Return the [X, Y] coordinate for the center point of the cell that contains the specified text.  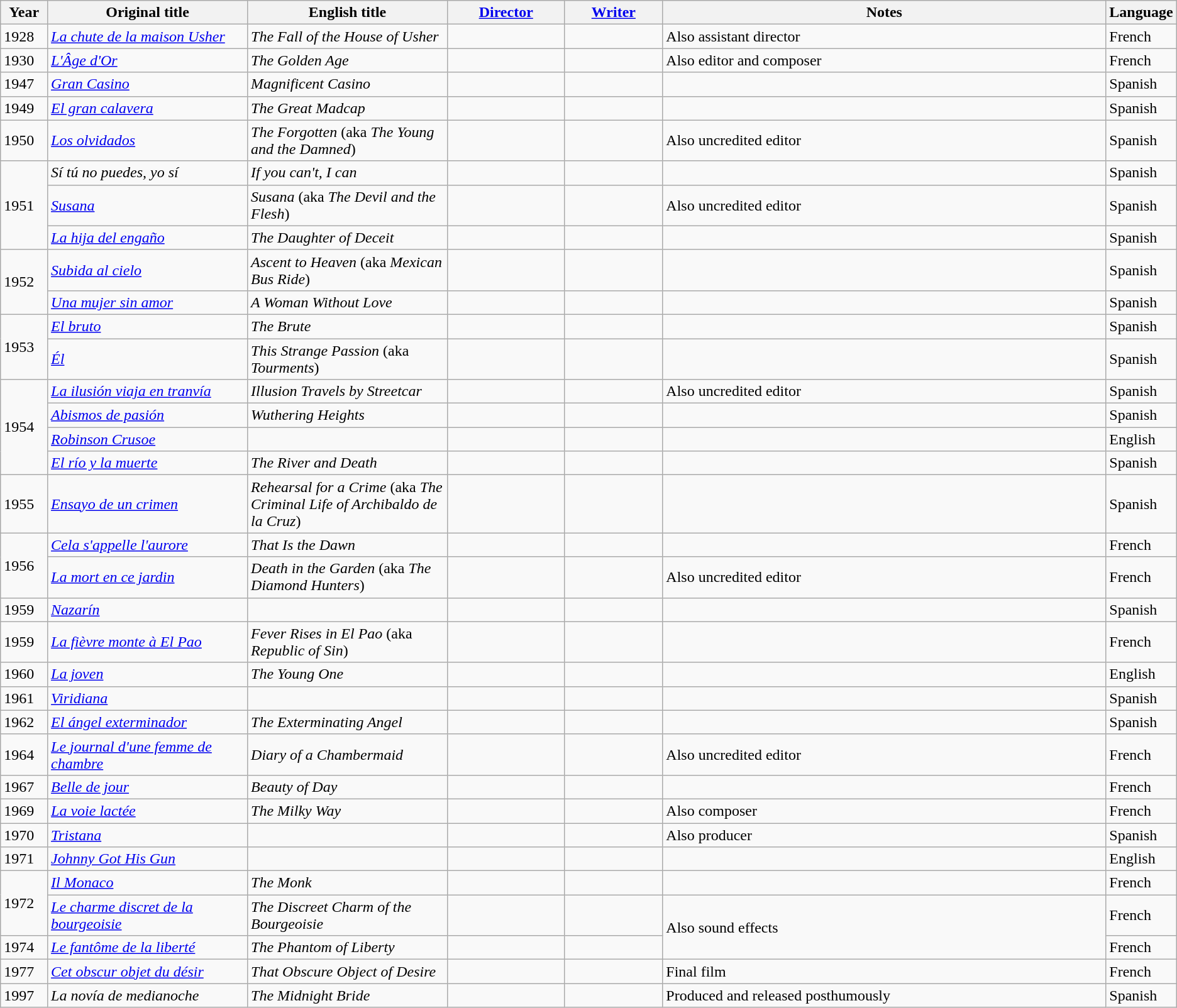
The Discreet Charm of the Bourgeoisie [348, 915]
La fièvre monte à El Pao [148, 642]
1960 [24, 674]
Subida al cielo [148, 270]
1930 [24, 60]
Wuthering Heights [348, 415]
1950 [24, 141]
1928 [24, 36]
The Midnight Bride [348, 995]
Magnificent Casino [348, 84]
Le journal d'une femme de chambre [148, 754]
1956 [24, 566]
The River and Death [348, 463]
Robinson Crusoe [148, 439]
1949 [24, 108]
Year [24, 13]
Susana (aka The Devil and the Flesh) [348, 205]
El bruto [148, 326]
The Milky Way [348, 811]
The Phantom of Liberty [348, 948]
1969 [24, 811]
Fever Rises in El Pao (aka Republic of Sin) [348, 642]
El gran calavera [148, 108]
1955 [24, 504]
The Brute [348, 326]
Le charme discret de la bourgeoisie [148, 915]
This Strange Passion (aka Tourments) [348, 358]
Susana [148, 205]
Cet obscur objet du désir [148, 972]
The Fall of the House of Usher [348, 36]
Johnny Got His Gun [148, 859]
Cela s'appelle l'aurore [148, 545]
A Woman Without Love [348, 302]
Death in the Garden (aka The Diamond Hunters) [348, 577]
1971 [24, 859]
Ensayo de un crimen [148, 504]
If you can't, I can [348, 173]
Il Monaco [148, 883]
Original title [148, 13]
That Is the Dawn [348, 545]
1962 [24, 722]
1967 [24, 787]
Tristana [148, 835]
The Forgotten (aka The Young and the Damned) [348, 141]
1954 [24, 427]
L'Âge d'Or [148, 60]
Director [506, 13]
El ángel exterminador [148, 722]
1953 [24, 347]
La ilusión viaja en tranvía [148, 392]
1952 [24, 282]
Abismos de pasión [148, 415]
1997 [24, 995]
Le fantôme de la liberté [148, 948]
Also producer [884, 835]
Also editor and composer [884, 60]
Also sound effects [884, 928]
Language [1141, 13]
1961 [24, 698]
Sí tú no puedes, yo sí [148, 173]
1974 [24, 948]
The Daughter of Deceit [348, 238]
Produced and released posthumously [884, 995]
El río y la muerte [148, 463]
Ascent to Heaven (aka Mexican Bus Ride) [348, 270]
1977 [24, 972]
1964 [24, 754]
Nazarín [148, 610]
Also assistant director [884, 36]
1970 [24, 835]
Also composer [884, 811]
Notes [884, 13]
Viridiana [148, 698]
Illusion Travels by Streetcar [348, 392]
1951 [24, 205]
Rehearsal for a Crime (aka The Criminal Life of Archibaldo de la Cruz) [348, 504]
Diary of a Chambermaid [348, 754]
The Golden Age [348, 60]
The Young One [348, 674]
Final film [884, 972]
Gran Casino [148, 84]
The Great Madcap [348, 108]
Beauty of Day [348, 787]
Los olvidados [148, 141]
The Exterminating Angel [348, 722]
La mort en ce jardin [148, 577]
That Obscure Object of Desire [348, 972]
Writer [614, 13]
1947 [24, 84]
La voie lactée [148, 811]
La joven [148, 674]
1972 [24, 904]
The Monk [348, 883]
Él [148, 358]
Belle de jour [148, 787]
La chute de la maison Usher [148, 36]
La novía de medianoche [148, 995]
La hija del engaño [148, 238]
Una mujer sin amor [148, 302]
English title [348, 13]
